Return [x, y] of the center of cell containing provided text 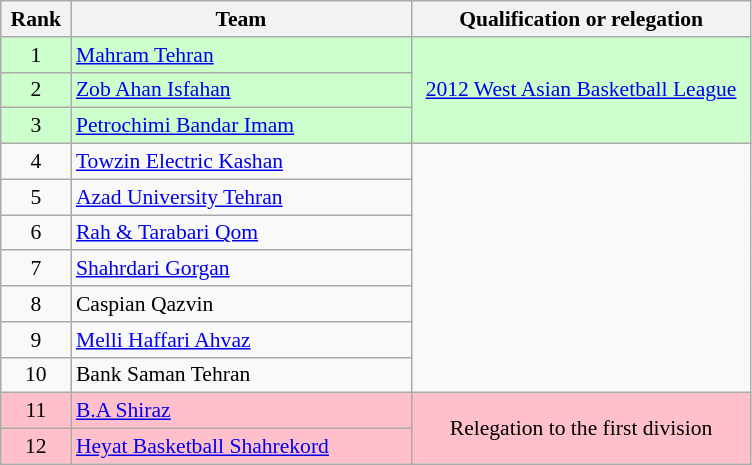
1 [36, 55]
B.A Shiraz [241, 411]
Rah & Tarabari Qom [241, 233]
3 [36, 126]
Team [241, 19]
Bank Saman Tehran [241, 375]
6 [36, 233]
10 [36, 375]
11 [36, 411]
Zob Ahan Isfahan [241, 90]
8 [36, 304]
Melli Haffari Ahvaz [241, 340]
Heyat Basketball Shahrekord [241, 447]
Shahrdari Gorgan [241, 269]
2 [36, 90]
2012 West Asian Basketball League [581, 90]
Caspian Qazvin [241, 304]
9 [36, 340]
Petrochimi Bandar Imam [241, 126]
Towzin Electric Kashan [241, 162]
Mahram Tehran [241, 55]
Azad University Tehran [241, 197]
5 [36, 197]
Rank [36, 19]
4 [36, 162]
12 [36, 447]
Relegation to the first division [581, 428]
Qualification or relegation [581, 19]
7 [36, 269]
